For the text-containing cell, return its midpoint in [x, y] coordinate format. 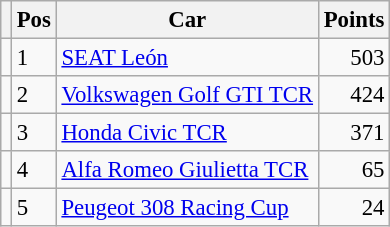
5 [34, 208]
3 [34, 133]
424 [354, 95]
65 [354, 170]
1 [34, 58]
Honda Civic TCR [187, 133]
503 [354, 58]
Points [354, 20]
Volkswagen Golf GTI TCR [187, 95]
SEAT León [187, 58]
Alfa Romeo Giulietta TCR [187, 170]
2 [34, 95]
Car [187, 20]
24 [354, 208]
Peugeot 308 Racing Cup [187, 208]
Pos [34, 20]
371 [354, 133]
4 [34, 170]
